Identify which cell holds the provided text, then report its [X, Y] central coordinate. 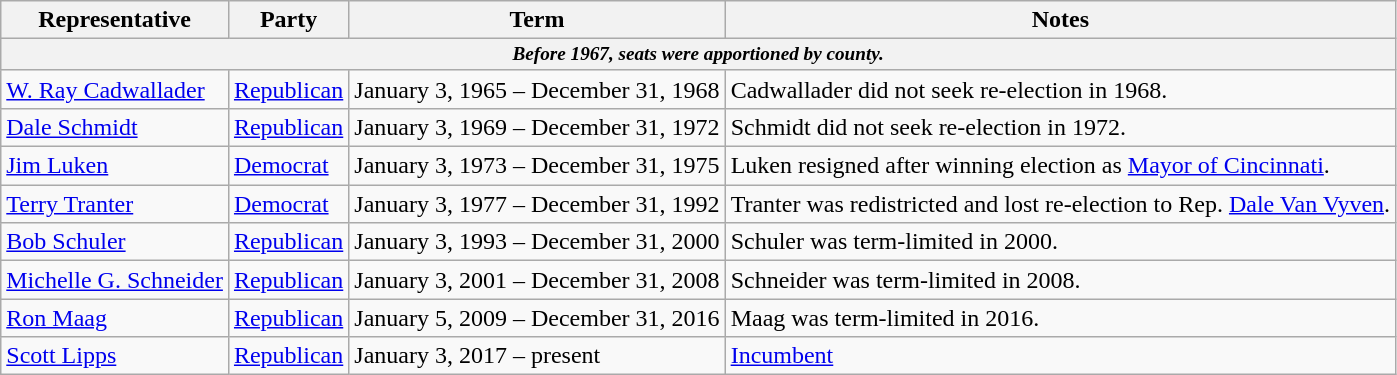
Luken resigned after winning election as Mayor of Cincinnati. [1060, 166]
Maag was term-limited in 2016. [1060, 318]
Ron Maag [115, 318]
January 3, 2001 – December 31, 2008 [537, 280]
Representative [115, 20]
January 3, 1977 – December 31, 1992 [537, 204]
Bob Schuler [115, 242]
Term [537, 20]
Scott Lipps [115, 356]
W. Ray Cadwallader [115, 89]
January 3, 1973 – December 31, 1975 [537, 166]
January 3, 2017 – present [537, 356]
Schuler was term-limited in 2000. [1060, 242]
Cadwallader did not seek re-election in 1968. [1060, 89]
January 3, 1969 – December 31, 1972 [537, 128]
Schmidt did not seek re-election in 1972. [1060, 128]
January 3, 1965 – December 31, 1968 [537, 89]
Incumbent [1060, 356]
Schneider was term-limited in 2008. [1060, 280]
January 5, 2009 – December 31, 2016 [537, 318]
Michelle G. Schneider [115, 280]
Before 1967, seats were apportioned by county. [698, 55]
Jim Luken [115, 166]
Terry Tranter [115, 204]
January 3, 1993 – December 31, 2000 [537, 242]
Notes [1060, 20]
Tranter was redistricted and lost re-election to Rep. Dale Van Vyven. [1060, 204]
Dale Schmidt [115, 128]
Party [288, 20]
